Search for the cell housing the specified text and yield its (x, y) center coordinate. 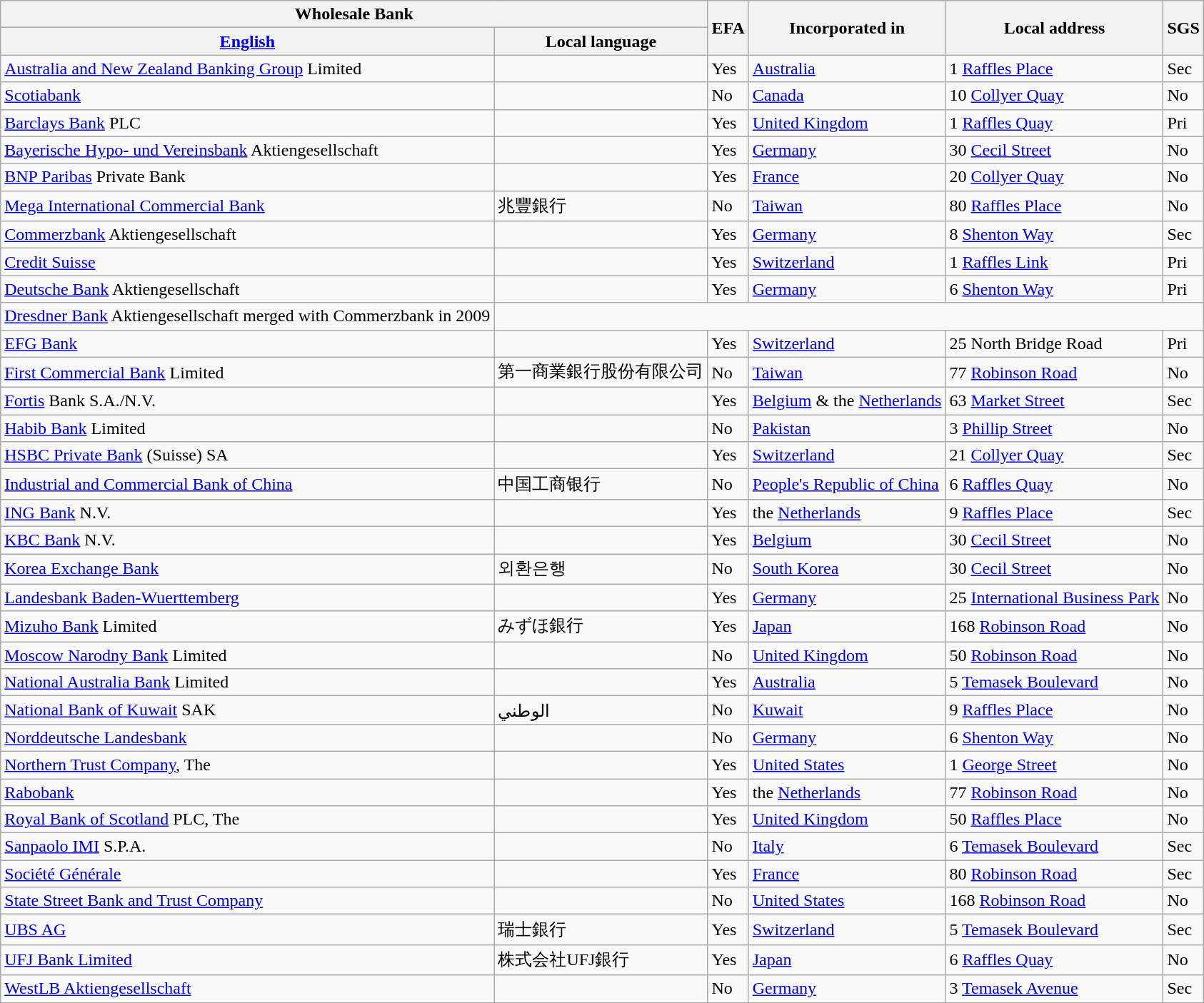
SGS (1183, 28)
Credit Suisse (247, 262)
Belgium (847, 540)
1 Raffles Link (1054, 262)
Pakistan (847, 428)
Korea Exchange Bank (247, 570)
63 Market Street (1054, 401)
Local address (1054, 28)
UBS AG (247, 929)
80 Raffles Place (1054, 206)
People's Republic of China (847, 484)
10 Collyer Quay (1054, 96)
National Bank of Kuwait SAK (247, 710)
兆豐銀行 (601, 206)
National Australia Bank Limited (247, 682)
25 North Bridge Road (1054, 343)
3 Temasek Avenue (1054, 989)
Mizuho Bank Limited (247, 627)
Barclays Bank PLC (247, 123)
UFJ Bank Limited (247, 959)
Wholesale Bank (354, 14)
3 Phillip Street (1054, 428)
6 Temasek Boulevard (1054, 847)
State Street Bank and Trust Company (247, 901)
EFA (728, 28)
1 Raffles Quay (1054, 123)
Incorporated in (847, 28)
Rabobank (247, 792)
1 Raffles Place (1054, 69)
50 Raffles Place (1054, 820)
中国工商银行 (601, 484)
BNP Paribas Private Bank (247, 177)
Kuwait (847, 710)
Moscow Narodny Bank Limited (247, 655)
みずほ銀行 (601, 627)
WestLB Aktiengesellschaft (247, 989)
瑞士銀行 (601, 929)
Canada (847, 96)
Landesbank Baden-Wuerttemberg (247, 598)
Scotiabank (247, 96)
First Commercial Bank Limited (247, 373)
Dresdner Bank Aktiengesellschaft merged with Commerzbank in 2009 (247, 316)
20 Collyer Quay (1054, 177)
Habib Bank Limited (247, 428)
株式会社UFJ銀行 (601, 959)
Mega International Commercial Bank (247, 206)
Norddeutsche Landesbank (247, 737)
1 George Street (1054, 765)
Northern Trust Company, The (247, 765)
Fortis Bank S.A./N.V. (247, 401)
Industrial and Commercial Bank of China (247, 484)
الوطني (601, 710)
第一商業銀行股份有限公司 (601, 373)
KBC Bank N.V. (247, 540)
Italy (847, 847)
80 Robinson Road (1054, 874)
Royal Bank of Scotland PLC, The (247, 820)
Australia and New Zealand Banking Group Limited (247, 69)
8 Shenton Way (1054, 235)
EFG Bank (247, 343)
Local language (601, 41)
English (247, 41)
Belgium & the Netherlands (847, 401)
Sanpaolo IMI S.P.A. (247, 847)
Commerzbank Aktiengesellschaft (247, 235)
Deutsche Bank Aktiengesellschaft (247, 289)
21 Collyer Quay (1054, 455)
ING Bank N.V. (247, 513)
Société Générale (247, 874)
South Korea (847, 570)
Bayerische Hypo- und Vereinsbank Aktiengesellschaft (247, 150)
50 Robinson Road (1054, 655)
25 International Business Park (1054, 598)
외환은행 (601, 570)
HSBC Private Bank (Suisse) SA (247, 455)
